Determine the [X, Y] coordinate at the center of the cell enclosing the given text.  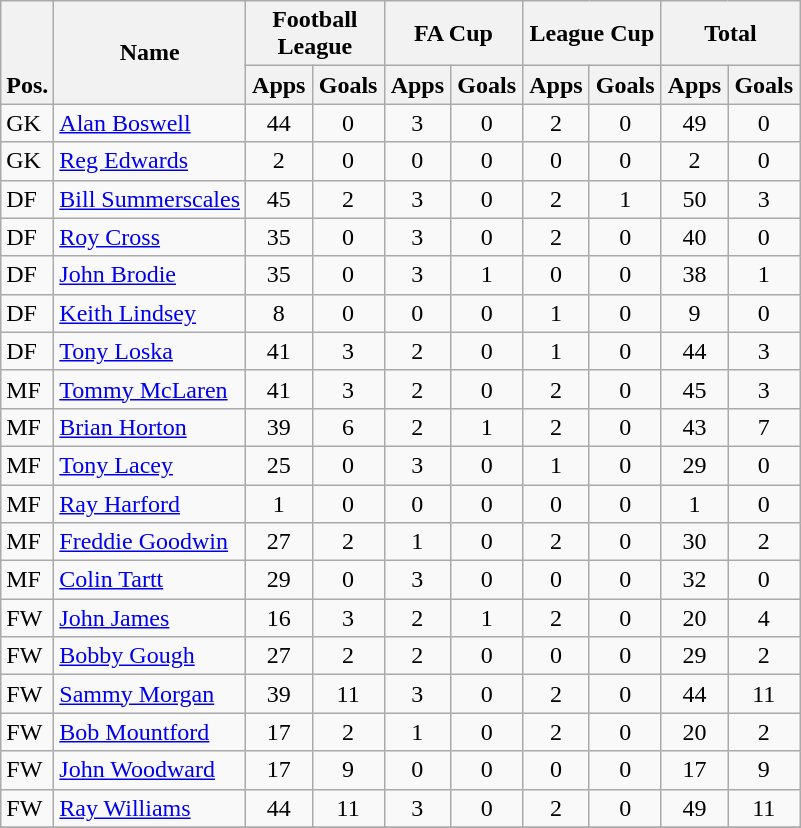
Roy Cross [150, 237]
Football League [316, 34]
50 [694, 199]
Alan Boswell [150, 123]
6 [348, 427]
Tony Lacey [150, 465]
8 [280, 313]
Sammy Morgan [150, 694]
Freddie Goodwin [150, 542]
FA Cup [454, 34]
43 [694, 427]
Keith Lindsey [150, 313]
Brian Horton [150, 427]
16 [280, 618]
Ray Harford [150, 503]
4 [764, 618]
Name [150, 52]
25 [280, 465]
7 [764, 427]
32 [694, 580]
Reg Edwards [150, 161]
40 [694, 237]
Bill Summerscales [150, 199]
30 [694, 542]
Tommy McLaren [150, 389]
Bob Mountford [150, 732]
Ray Williams [150, 808]
Total [730, 34]
John James [150, 618]
Bobby Gough [150, 656]
Colin Tartt [150, 580]
John Woodward [150, 770]
Tony Loska [150, 351]
Pos. [28, 52]
John Brodie [150, 275]
League Cup [592, 34]
38 [694, 275]
